Search for the cell housing the specified text and yield its (X, Y) center coordinate. 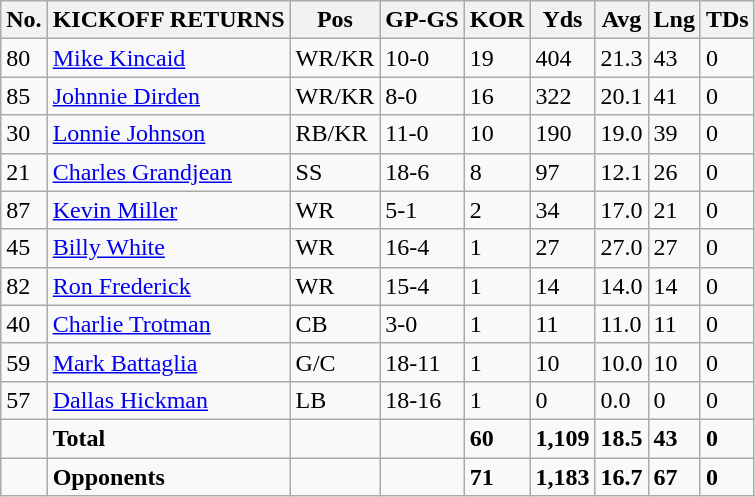
18-16 (422, 400)
87 (24, 210)
Billy White (168, 248)
1,109 (562, 438)
17.0 (622, 210)
1,183 (562, 477)
11.0 (622, 324)
18.5 (622, 438)
RB/KR (335, 134)
16-4 (422, 248)
322 (562, 96)
57 (24, 400)
12.1 (622, 172)
26 (674, 172)
60 (497, 438)
80 (24, 58)
30 (24, 134)
Dallas Hickman (168, 400)
TDs (727, 20)
0.0 (622, 400)
19.0 (622, 134)
CB (335, 324)
16.7 (622, 477)
71 (497, 477)
21.3 (622, 58)
KOR (497, 20)
Mark Battaglia (168, 362)
Total (168, 438)
Charlie Trotman (168, 324)
59 (24, 362)
LB (335, 400)
85 (24, 96)
20.1 (622, 96)
8 (497, 172)
Lonnie Johnson (168, 134)
41 (674, 96)
10-0 (422, 58)
39 (674, 134)
8-0 (422, 96)
Kevin Miller (168, 210)
Mike Kincaid (168, 58)
10.0 (622, 362)
No. (24, 20)
18-11 (422, 362)
190 (562, 134)
SS (335, 172)
40 (24, 324)
82 (24, 286)
KICKOFF RETURNS (168, 20)
5-1 (422, 210)
Johnnie Dirden (168, 96)
27.0 (622, 248)
Ron Frederick (168, 286)
11-0 (422, 134)
Lng (674, 20)
3-0 (422, 324)
16 (497, 96)
19 (497, 58)
97 (562, 172)
14.0 (622, 286)
Avg (622, 20)
Opponents (168, 477)
15-4 (422, 286)
34 (562, 210)
GP-GS (422, 20)
2 (497, 210)
Yds (562, 20)
18-6 (422, 172)
Pos (335, 20)
Charles Grandjean (168, 172)
45 (24, 248)
404 (562, 58)
G/C (335, 362)
67 (674, 477)
